From the cell containing the given text, extract its center point as (X, Y) coordinate. 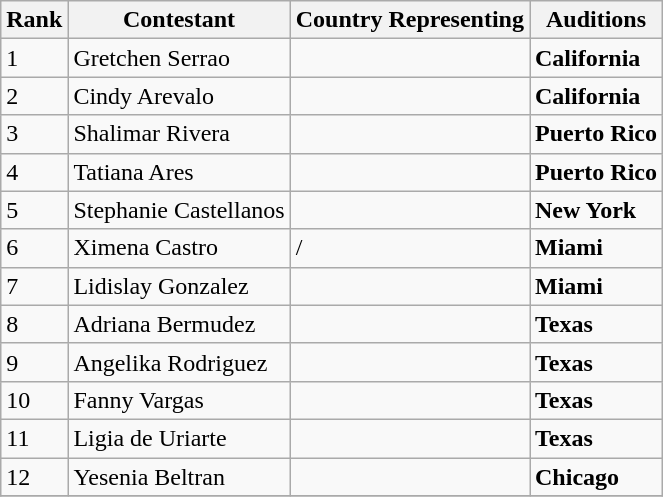
9 (34, 362)
Angelika Rodriguez (179, 362)
4 (34, 172)
2 (34, 96)
Ligia de Uriarte (179, 438)
8 (34, 324)
Country Representing (410, 20)
Cindy Arevalo (179, 96)
5 (34, 210)
Shalimar Rivera (179, 134)
10 (34, 400)
Lidislay Gonzalez (179, 286)
3 (34, 134)
1 (34, 58)
Ximena Castro (179, 248)
6 (34, 248)
Fanny Vargas (179, 400)
New York (596, 210)
Adriana Bermudez (179, 324)
/ (410, 248)
Chicago (596, 477)
Yesenia Beltran (179, 477)
Auditions (596, 20)
Contestant (179, 20)
Stephanie Castellanos (179, 210)
7 (34, 286)
12 (34, 477)
11 (34, 438)
Tatiana Ares (179, 172)
Rank (34, 20)
Gretchen Serrao (179, 58)
